Scan for the cell matching the given text and deliver its [x, y] coordinate at center. 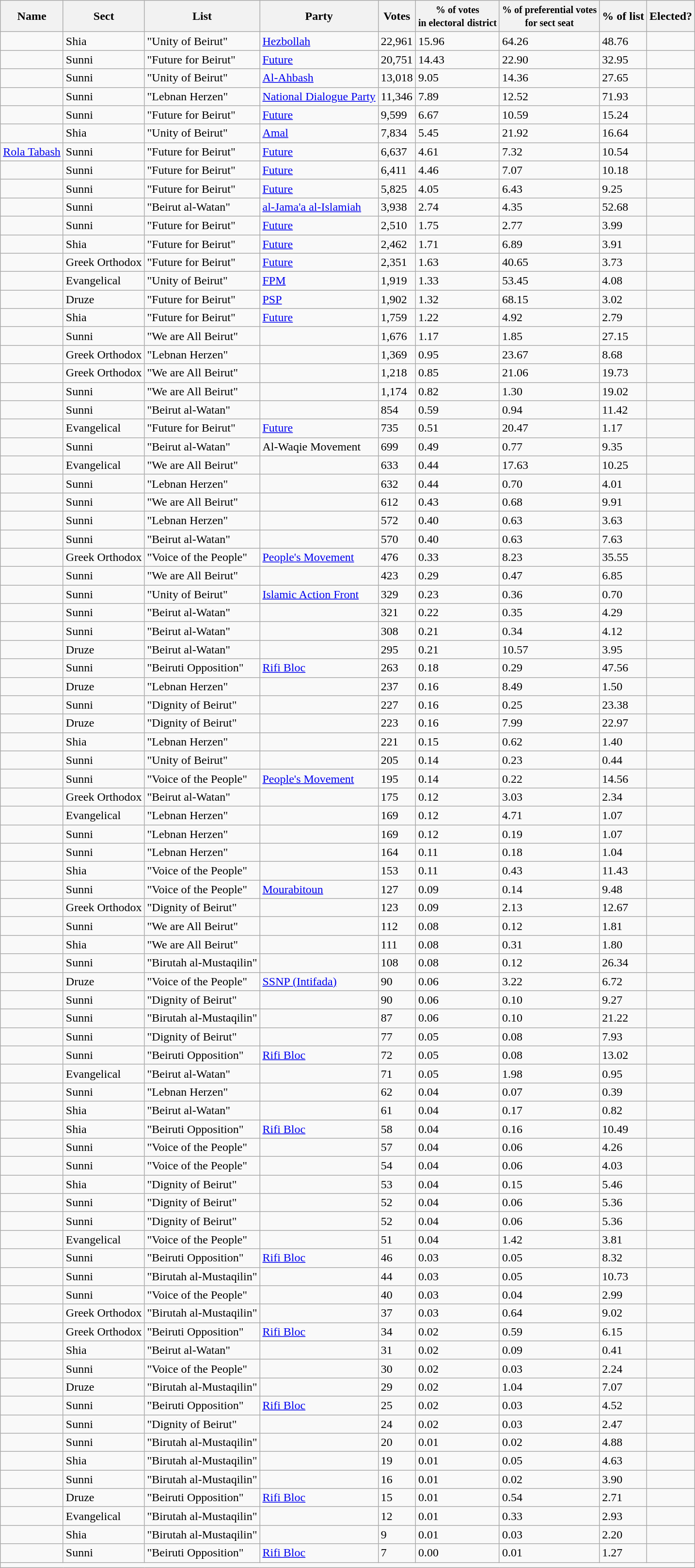
40 [396, 1295]
8.68 [623, 355]
175 [396, 797]
77 [396, 1037]
6.43 [549, 188]
31 [396, 1350]
4.29 [623, 613]
Mourabitoun [319, 889]
7.93 [623, 1037]
27.65 [623, 78]
9,599 [396, 115]
0.00 [458, 1553]
8.32 [623, 1258]
1.85 [549, 336]
9.48 [623, 889]
24 [396, 1424]
SSNP (Intifada) [319, 981]
46 [396, 1258]
1.63 [458, 263]
570 [396, 539]
19.73 [623, 373]
68.15 [549, 299]
44 [396, 1276]
0.49 [458, 447]
al-Jama'a al-Islamiah [319, 207]
30 [396, 1368]
10.25 [623, 465]
20,751 [396, 60]
4.61 [458, 152]
1.42 [549, 1240]
20.47 [549, 428]
% of preferential votesfor sect seat [549, 16]
4.88 [623, 1443]
12.52 [549, 96]
57 [396, 1148]
329 [396, 594]
4.12 [623, 631]
4.63 [623, 1461]
48.76 [623, 41]
35.55 [623, 558]
4.01 [623, 483]
4.26 [623, 1148]
2.93 [623, 1516]
14.56 [623, 778]
15 [396, 1498]
2.71 [623, 1498]
Al-Waqie Movement [319, 447]
Elected? [671, 16]
12.67 [623, 908]
8.49 [549, 686]
34 [396, 1332]
64.26 [549, 41]
6.85 [623, 576]
26.34 [623, 963]
47.56 [623, 668]
3.03 [549, 797]
9 [396, 1535]
12 [396, 1516]
7.63 [623, 539]
10.59 [549, 115]
7.99 [549, 723]
16.64 [623, 133]
1.71 [458, 244]
61 [396, 1110]
3.91 [623, 244]
221 [396, 742]
2.99 [623, 1295]
2,351 [396, 263]
0.41 [623, 1350]
6.15 [623, 1332]
21.22 [623, 1018]
10.57 [549, 650]
1.50 [623, 686]
237 [396, 686]
72 [396, 1055]
854 [396, 410]
37 [396, 1313]
17.63 [549, 465]
1.98 [549, 1073]
0.68 [549, 502]
9.27 [623, 1000]
227 [396, 705]
23.38 [623, 705]
1.81 [623, 926]
4.46 [458, 170]
0.77 [549, 447]
27.15 [623, 336]
14.36 [549, 78]
Rola Tabash [32, 152]
16 [396, 1479]
11.43 [623, 871]
1,369 [396, 355]
0.35 [549, 613]
10.54 [623, 152]
1.40 [623, 742]
0.36 [549, 594]
3.81 [623, 1240]
0.34 [549, 631]
4.08 [623, 281]
2.79 [623, 318]
% of votesin electoral district [458, 16]
1.27 [623, 1553]
32.95 [623, 60]
735 [396, 428]
0.94 [549, 410]
2.47 [623, 1424]
2.74 [458, 207]
51 [396, 1240]
20 [396, 1443]
0.17 [549, 1110]
3.63 [623, 520]
2,462 [396, 244]
13,018 [396, 78]
3.22 [549, 981]
Al-Ahbash [319, 78]
4.35 [549, 207]
308 [396, 631]
2.20 [623, 1535]
10.49 [623, 1129]
9.02 [623, 1313]
53.45 [549, 281]
108 [396, 963]
0.85 [458, 373]
4.92 [549, 318]
9.35 [623, 447]
29 [396, 1387]
52.68 [623, 207]
195 [396, 778]
205 [396, 760]
321 [396, 613]
9.91 [623, 502]
3.95 [623, 650]
71 [396, 1073]
1,919 [396, 281]
9.05 [458, 78]
127 [396, 889]
40.65 [549, 263]
0.31 [549, 945]
23.67 [549, 355]
0.64 [549, 1313]
15.24 [623, 115]
0.47 [549, 576]
0.54 [549, 1498]
3.73 [623, 263]
1,218 [396, 373]
19.02 [623, 391]
6,637 [396, 152]
3.02 [623, 299]
10.73 [623, 1276]
7 [396, 1553]
6.72 [623, 981]
13.02 [623, 1055]
6.89 [549, 244]
1,759 [396, 318]
4.05 [458, 188]
22.97 [623, 723]
123 [396, 908]
22,961 [396, 41]
612 [396, 502]
3.90 [623, 1479]
6.67 [458, 115]
1.32 [458, 299]
Islamic Action Front [319, 594]
5.46 [623, 1184]
112 [396, 926]
11,346 [396, 96]
164 [396, 853]
1.30 [549, 391]
295 [396, 650]
Party [319, 16]
FPM [319, 281]
223 [396, 723]
21.06 [549, 373]
1.33 [458, 281]
10.18 [623, 170]
423 [396, 576]
0.62 [549, 742]
PSP [319, 299]
7.32 [549, 152]
572 [396, 520]
0.25 [549, 705]
14.43 [458, 60]
11.42 [623, 410]
7,834 [396, 133]
54 [396, 1166]
0.19 [549, 834]
1,676 [396, 336]
21.92 [549, 133]
633 [396, 465]
9.25 [623, 188]
1,902 [396, 299]
1,174 [396, 391]
8.23 [549, 558]
111 [396, 945]
22.90 [549, 60]
2.34 [623, 797]
Votes [396, 16]
Sect [104, 16]
25 [396, 1405]
15.96 [458, 41]
3.99 [623, 225]
7.89 [458, 96]
List [202, 16]
6,411 [396, 170]
Name [32, 16]
53 [396, 1184]
2.77 [549, 225]
2.24 [623, 1368]
632 [396, 483]
4.52 [623, 1405]
3,938 [396, 207]
1.80 [623, 945]
Hezbollah [319, 41]
0.51 [458, 428]
58 [396, 1129]
87 [396, 1018]
1.75 [458, 225]
4.03 [623, 1166]
476 [396, 558]
62 [396, 1092]
0.07 [549, 1092]
Amal [319, 133]
71.93 [623, 96]
263 [396, 668]
699 [396, 447]
5.45 [458, 133]
19 [396, 1461]
2,510 [396, 225]
% of list [623, 16]
153 [396, 871]
0.39 [623, 1092]
5,825 [396, 188]
2.13 [549, 908]
National Dialogue Party [319, 96]
4.71 [549, 815]
1.22 [458, 318]
